Output the (x, y) coordinate of the center of the cell containing the given text.  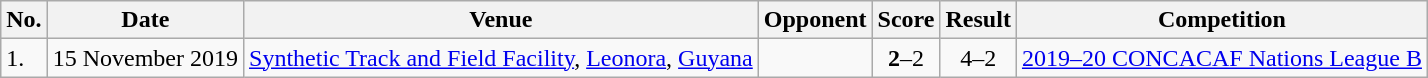
15 November 2019 (145, 58)
Date (145, 20)
4–2 (978, 58)
Synthetic Track and Field Facility, Leonora, Guyana (502, 58)
Opponent (815, 20)
2019–20 CONCACAF Nations League B (1222, 58)
Competition (1222, 20)
Score (906, 20)
No. (24, 20)
1. (24, 58)
Venue (502, 20)
2–2 (906, 58)
Result (978, 20)
